From the cell containing the given text, extract its center point as (x, y) coordinate. 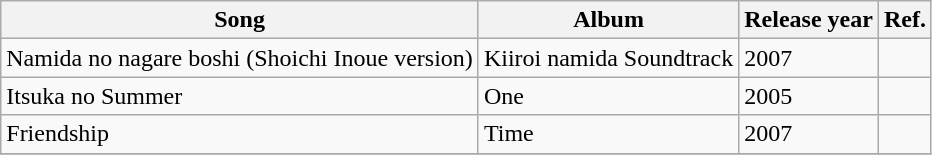
Song (240, 20)
Release year (809, 20)
Friendship (240, 134)
Ref. (904, 20)
Kiiroi namida Soundtrack (608, 58)
Namida no nagare boshi (Shoichi Inoue version) (240, 58)
Itsuka no Summer (240, 96)
2005 (809, 96)
One (608, 96)
Time (608, 134)
Album (608, 20)
